Output the (X, Y) coordinate of the center of the cell containing the given text.  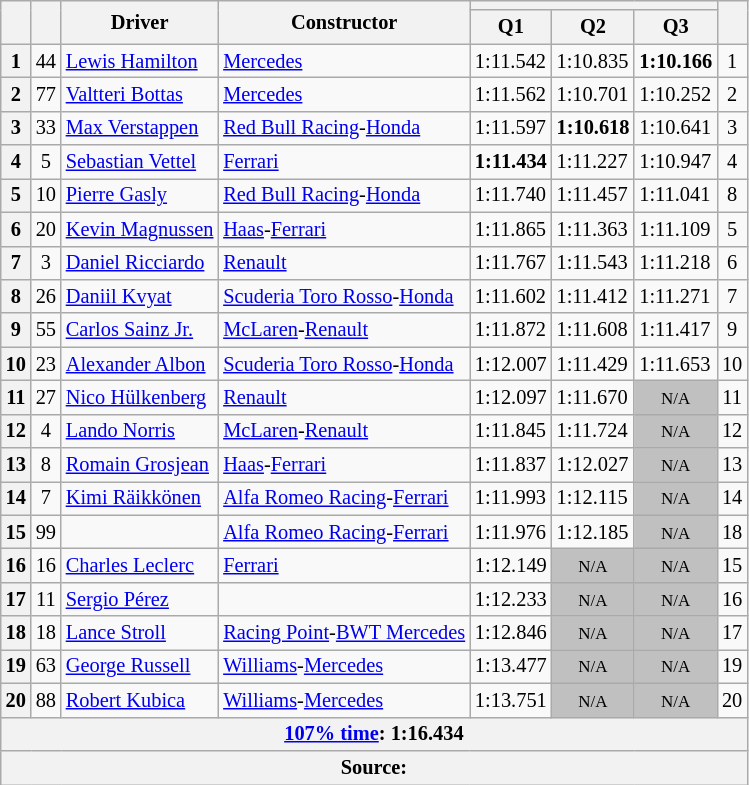
Driver (140, 22)
1:11.543 (594, 263)
Q2 (594, 27)
1:11.041 (676, 195)
1:11.412 (594, 296)
1:10.166 (676, 61)
Carlos Sainz Jr. (140, 330)
Q1 (511, 27)
1:12.233 (511, 599)
Q3 (676, 27)
1:12.185 (594, 532)
1:11.845 (511, 431)
1:11.597 (511, 128)
1:12.027 (594, 465)
Daniel Ricciardo (140, 263)
1:12.097 (511, 397)
1:13.477 (511, 666)
Romain Grosjean (140, 465)
Pierre Gasly (140, 195)
33 (46, 128)
1:11.227 (594, 162)
1:11.457 (594, 195)
1:11.429 (594, 364)
1:11.837 (511, 465)
1:11.602 (511, 296)
1:10.835 (594, 61)
23 (46, 364)
1:11.865 (511, 229)
1:11.670 (594, 397)
1:11.653 (676, 364)
1:12.115 (594, 498)
1:11.417 (676, 330)
Lewis Hamilton (140, 61)
99 (46, 532)
1:12.007 (511, 364)
1:11.271 (676, 296)
1:11.976 (511, 532)
Sergio Pérez (140, 599)
1:11.767 (511, 263)
107% time: 1:16.434 (374, 734)
Lance Stroll (140, 633)
Kevin Magnussen (140, 229)
Source: (374, 767)
1:10.252 (676, 94)
1:11.608 (594, 330)
Sebastian Vettel (140, 162)
Alexander Albon (140, 364)
1:10.701 (594, 94)
1:11.218 (676, 263)
1:11.542 (511, 61)
1:10.947 (676, 162)
Kimi Räikkönen (140, 498)
1:11.434 (511, 162)
1:12.149 (511, 565)
27 (46, 397)
1:12.846 (511, 633)
1:11.740 (511, 195)
1:11.562 (511, 94)
Lando Norris (140, 431)
George Russell (140, 666)
Max Verstappen (140, 128)
1:11.872 (511, 330)
1:10.641 (676, 128)
1:11.109 (676, 229)
1:13.751 (511, 700)
Racing Point-BWT Mercedes (344, 633)
55 (46, 330)
Valtteri Bottas (140, 94)
Nico Hülkenberg (140, 397)
Daniil Kvyat (140, 296)
1:11.363 (594, 229)
1:11.993 (511, 498)
1:10.618 (594, 128)
1:11.724 (594, 431)
63 (46, 666)
Charles Leclerc (140, 565)
Constructor (344, 22)
26 (46, 296)
Robert Kubica (140, 700)
88 (46, 700)
77 (46, 94)
44 (46, 61)
